From the cell containing the given text, extract its center point as (X, Y) coordinate. 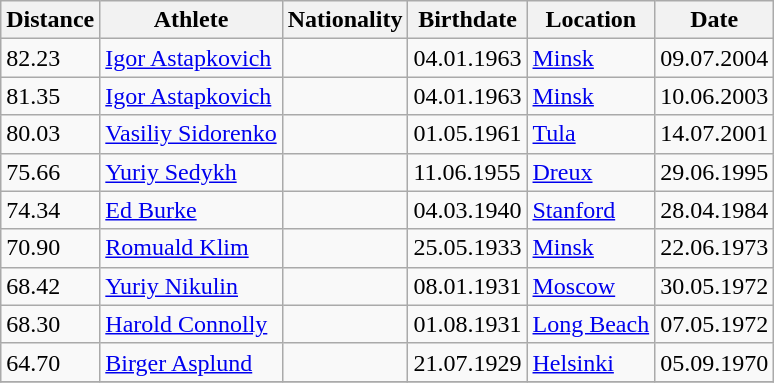
09.07.2004 (714, 58)
74.34 (50, 210)
Yuriy Nikulin (191, 286)
30.05.1972 (714, 286)
22.06.1973 (714, 248)
Location (591, 20)
Distance (50, 20)
Nationality (345, 20)
01.05.1961 (468, 134)
05.09.1970 (714, 362)
04.03.1940 (468, 210)
11.06.1955 (468, 172)
Ed Burke (191, 210)
Athlete (191, 20)
Harold Connolly (191, 324)
64.70 (50, 362)
Birger Asplund (191, 362)
Date (714, 20)
Yuriy Sedykh (191, 172)
Romuald Klim (191, 248)
68.42 (50, 286)
21.07.1929 (468, 362)
81.35 (50, 96)
82.23 (50, 58)
07.05.1972 (714, 324)
68.30 (50, 324)
Stanford (591, 210)
80.03 (50, 134)
28.04.1984 (714, 210)
Vasiliy Sidorenko (191, 134)
Long Beach (591, 324)
Tula (591, 134)
29.06.1995 (714, 172)
Moscow (591, 286)
75.66 (50, 172)
Helsinki (591, 362)
10.06.2003 (714, 96)
01.08.1931 (468, 324)
25.05.1933 (468, 248)
Birthdate (468, 20)
08.01.1931 (468, 286)
Dreux (591, 172)
70.90 (50, 248)
14.07.2001 (714, 134)
